Identify which cell holds the provided text, then report its [x, y] central coordinate. 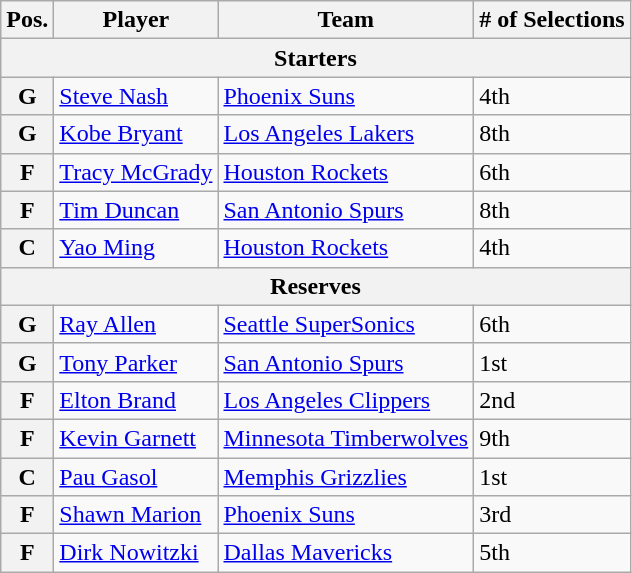
Seattle SuperSonics [346, 324]
Elton Brand [136, 400]
5th [552, 553]
9th [552, 438]
Pau Gasol [136, 477]
3rd [552, 515]
Steve Nash [136, 96]
Los Angeles Clippers [346, 400]
Tracy McGrady [136, 172]
Los Angeles Lakers [346, 134]
Player [136, 20]
Ray Allen [136, 324]
Shawn Marion [136, 515]
Pos. [28, 20]
Starters [316, 58]
# of Selections [552, 20]
Team [346, 20]
Memphis Grizzlies [346, 477]
Kobe Bryant [136, 134]
Dallas Mavericks [346, 553]
Reserves [316, 286]
Minnesota Timberwolves [346, 438]
Yao Ming [136, 248]
Tim Duncan [136, 210]
Tony Parker [136, 362]
2nd [552, 400]
Dirk Nowitzki [136, 553]
Kevin Garnett [136, 438]
